Detect which cell encompasses the target text, then output its [X, Y] center coordinate. 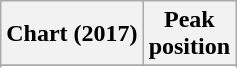
Chart (2017) [72, 34]
Peakposition [189, 34]
